Identify which cell holds the provided text, then report its (x, y) central coordinate. 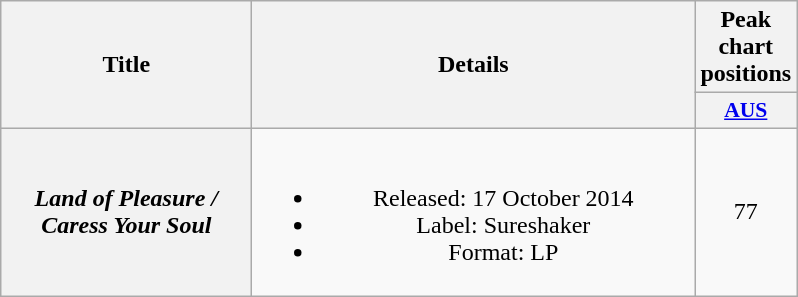
Title (126, 65)
Details (474, 65)
Peak chart positions (746, 47)
Released: 17 October 2014Label: SureshakerFormat: LP (474, 212)
Land of Pleasure / Caress Your Soul (126, 212)
AUS (746, 111)
77 (746, 212)
